Capture the cell that displays the provided text and extract its (x, y) central coordinate. 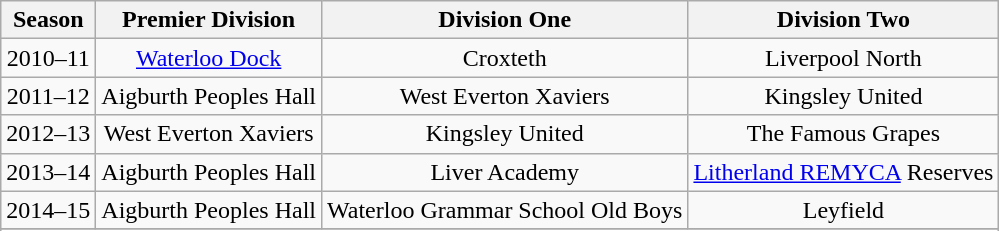
Division Two (844, 20)
Leyfield (844, 210)
Croxteth (505, 58)
Liverpool North (844, 58)
The Famous Grapes (844, 134)
2012–13 (48, 134)
Season (48, 20)
Litherland REMYCA Reserves (844, 172)
Division One (505, 20)
2011–12 (48, 96)
Premier Division (209, 20)
Waterloo Dock (209, 58)
Waterloo Grammar School Old Boys (505, 210)
2013–14 (48, 172)
2010–11 (48, 58)
2014–15 (48, 210)
Liver Academy (505, 172)
